Locate the cell with the specified text and output its (X, Y) center coordinate. 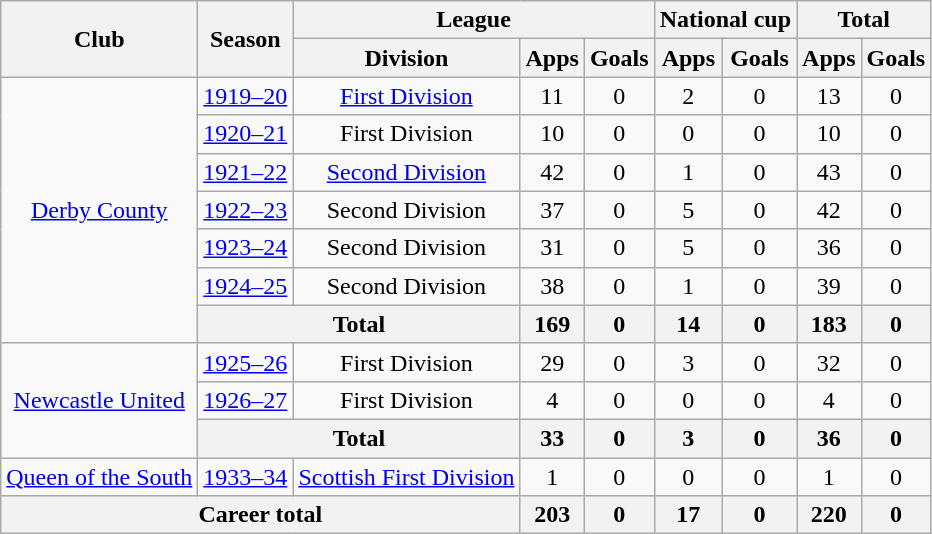
1922–23 (246, 210)
League (474, 20)
1926–27 (246, 400)
Club (100, 39)
17 (688, 515)
1921–22 (246, 172)
38 (552, 286)
33 (552, 438)
1920–21 (246, 134)
43 (829, 172)
1933–34 (246, 477)
Derby County (100, 210)
169 (552, 324)
1925–26 (246, 362)
National cup (725, 20)
13 (829, 96)
11 (552, 96)
Division (406, 58)
1924–25 (246, 286)
220 (829, 515)
1919–20 (246, 96)
1923–24 (246, 248)
39 (829, 286)
Career total (260, 515)
31 (552, 248)
32 (829, 362)
183 (829, 324)
14 (688, 324)
2 (688, 96)
Newcastle United (100, 400)
Scottish First Division (406, 477)
Season (246, 39)
29 (552, 362)
37 (552, 210)
203 (552, 515)
Queen of the South (100, 477)
